From the cell containing the given text, extract its center point as (x, y) coordinate. 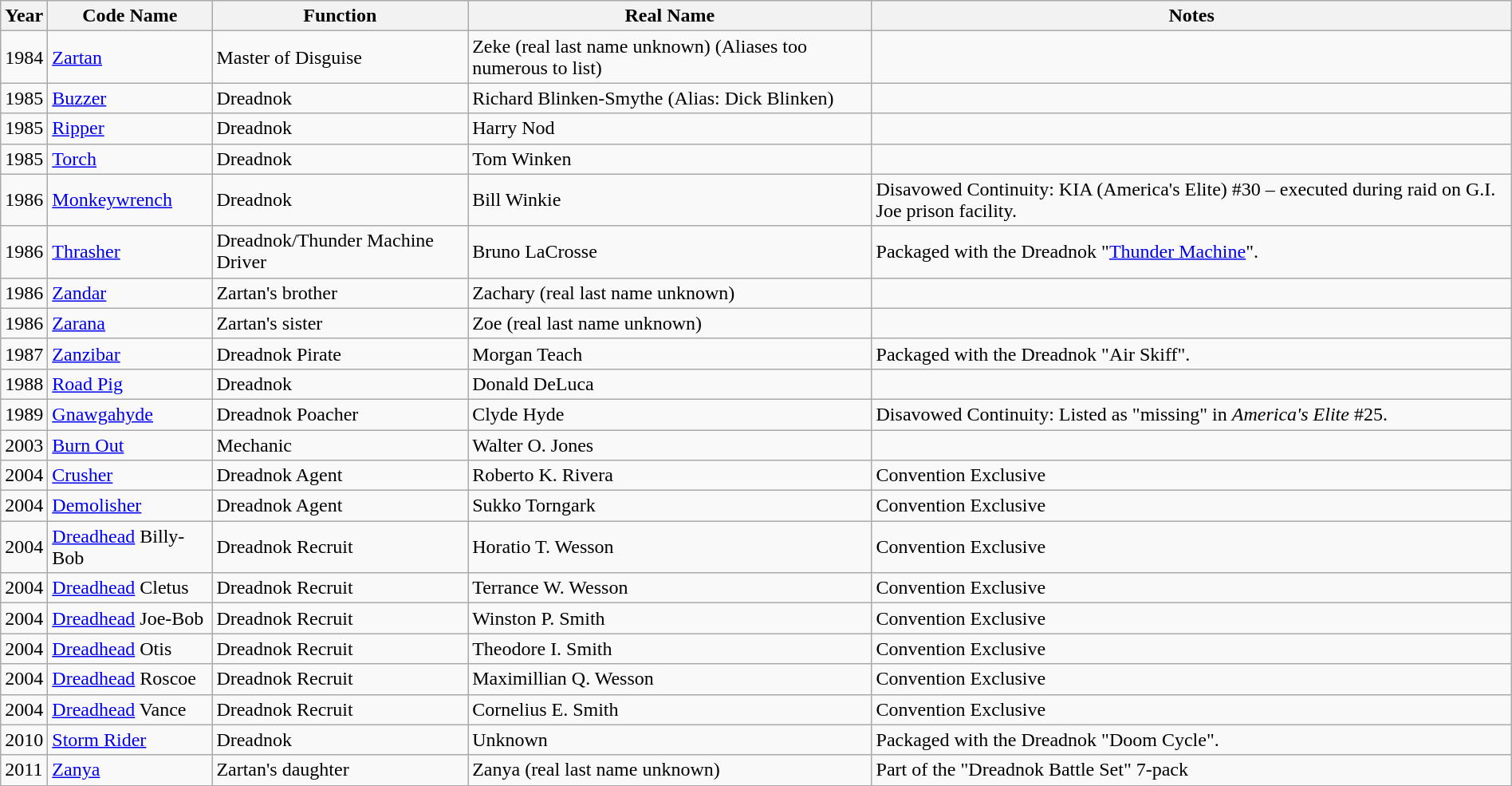
Morgan Teach (670, 354)
Packaged with the Dreadnok "Doom Cycle". (1191, 740)
Function (340, 16)
Burn Out (130, 444)
Disavowed Continuity: KIA (America's Elite) #30 – executed during raid on G.I. Joe prison facility. (1191, 199)
Buzzer (130, 98)
Ripper (130, 128)
Tom Winken (670, 159)
Dreadhead Vance (130, 709)
Bill Winkie (670, 199)
Zandar (130, 293)
Storm Rider (130, 740)
Zeke (real last name unknown) (Aliases too numerous to list) (670, 57)
Dreadhead Roscoe (130, 679)
Dreadhead Joe-Bob (130, 618)
1989 (24, 414)
Crusher (130, 476)
Zoe (real last name unknown) (670, 323)
2011 (24, 770)
Zanya (130, 770)
Dreadnok Pirate (340, 354)
Harry Nod (670, 128)
Notes (1191, 16)
Zachary (real last name unknown) (670, 293)
Dreadhead Otis (130, 649)
Dreadhead Billy-Bob (130, 547)
Clyde Hyde (670, 414)
Gnawgahyde (130, 414)
Horatio T. Wesson (670, 547)
Terrance W. Wesson (670, 588)
Real Name (670, 16)
Zartan's brother (340, 293)
Zartan's daughter (340, 770)
Packaged with the Dreadnok "Air Skiff". (1191, 354)
Zanya (real last name unknown) (670, 770)
Dreadnok/Thunder Machine Driver (340, 252)
Part of the "Dreadnok Battle Set" 7-pack (1191, 770)
Monkeywrench (130, 199)
Bruno LaCrosse (670, 252)
Maximillian Q. Wesson (670, 679)
Dreadnok Poacher (340, 414)
2003 (24, 444)
Year (24, 16)
Zanzibar (130, 354)
Sukko Torngark (670, 506)
Cornelius E. Smith (670, 709)
Zartan's sister (340, 323)
Mechanic (340, 444)
Master of Disguise (340, 57)
Code Name (130, 16)
Walter O. Jones (670, 444)
Dreadhead Cletus (130, 588)
Disavowed Continuity: Listed as "missing" in America's Elite #25. (1191, 414)
Theodore I. Smith (670, 649)
1988 (24, 384)
Packaged with the Dreadnok "Thunder Machine". (1191, 252)
1987 (24, 354)
Richard Blinken-Smythe (Alias: Dick Blinken) (670, 98)
Winston P. Smith (670, 618)
1984 (24, 57)
Donald DeLuca (670, 384)
Torch (130, 159)
Zarana (130, 323)
Unknown (670, 740)
Demolisher (130, 506)
Zartan (130, 57)
Road Pig (130, 384)
Roberto K. Rivera (670, 476)
Thrasher (130, 252)
2010 (24, 740)
